Search for the cell housing the specified text and yield its [X, Y] center coordinate. 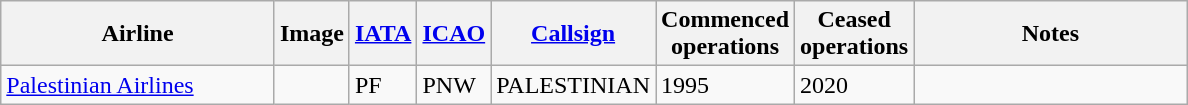
1995 [726, 85]
Commencedoperations [726, 34]
Image [312, 34]
Notes [1051, 34]
Palestinian Airlines [138, 85]
2020 [854, 85]
Airline [138, 34]
ICAO [454, 34]
PALESTINIAN [574, 85]
Callsign [574, 34]
PNW [454, 85]
PF [383, 85]
Ceasedoperations [854, 34]
IATA [383, 34]
